Find where the given text appears and provide that cell's center as [X, Y] coordinate. 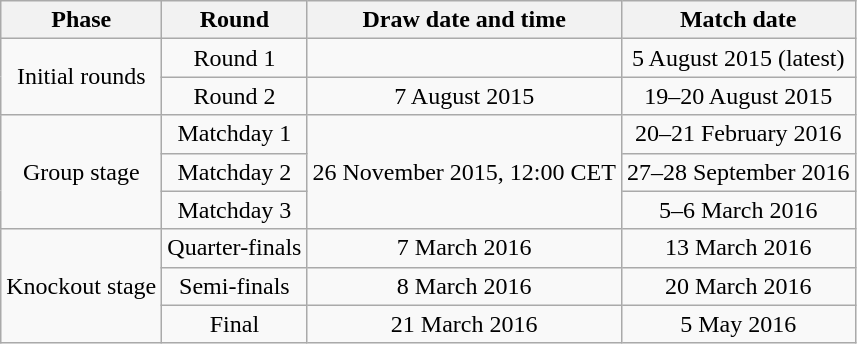
19–20 August 2015 [738, 96]
Knockout stage [82, 286]
Matchday 1 [234, 134]
13 March 2016 [738, 248]
7 August 2015 [464, 96]
20–21 February 2016 [738, 134]
Draw date and time [464, 20]
8 March 2016 [464, 286]
Initial rounds [82, 77]
5 August 2015 (latest) [738, 58]
Round 2 [234, 96]
21 March 2016 [464, 324]
5–6 March 2016 [738, 210]
Matchday 3 [234, 210]
Semi-finals [234, 286]
26 November 2015, 12:00 CET [464, 172]
Round 1 [234, 58]
5 May 2016 [738, 324]
27–28 September 2016 [738, 172]
Quarter-finals [234, 248]
Matchday 2 [234, 172]
Group stage [82, 172]
Final [234, 324]
20 March 2016 [738, 286]
Match date [738, 20]
7 March 2016 [464, 248]
Round [234, 20]
Phase [82, 20]
